Identify which cell holds the provided text, then report its [x, y] central coordinate. 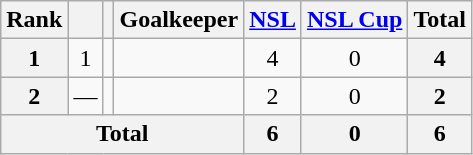
— [86, 96]
NSL [273, 20]
Rank [34, 20]
Goalkeeper [179, 20]
NSL Cup [354, 20]
